Return [X, Y] of the center of cell containing provided text 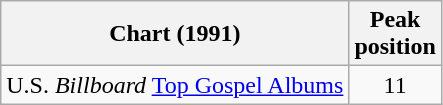
11 [395, 85]
Peakposition [395, 34]
Chart (1991) [175, 34]
U.S. Billboard Top Gospel Albums [175, 85]
